Provide the (X, Y) coordinate of the cell's center where the given text is located.  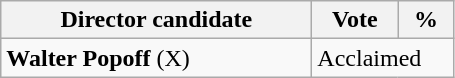
Director candidate (156, 20)
Acclaimed (383, 58)
% (426, 20)
Walter Popoff (X) (156, 58)
Vote (355, 20)
